Output the (X, Y) coordinate of the center of the cell containing the given text.  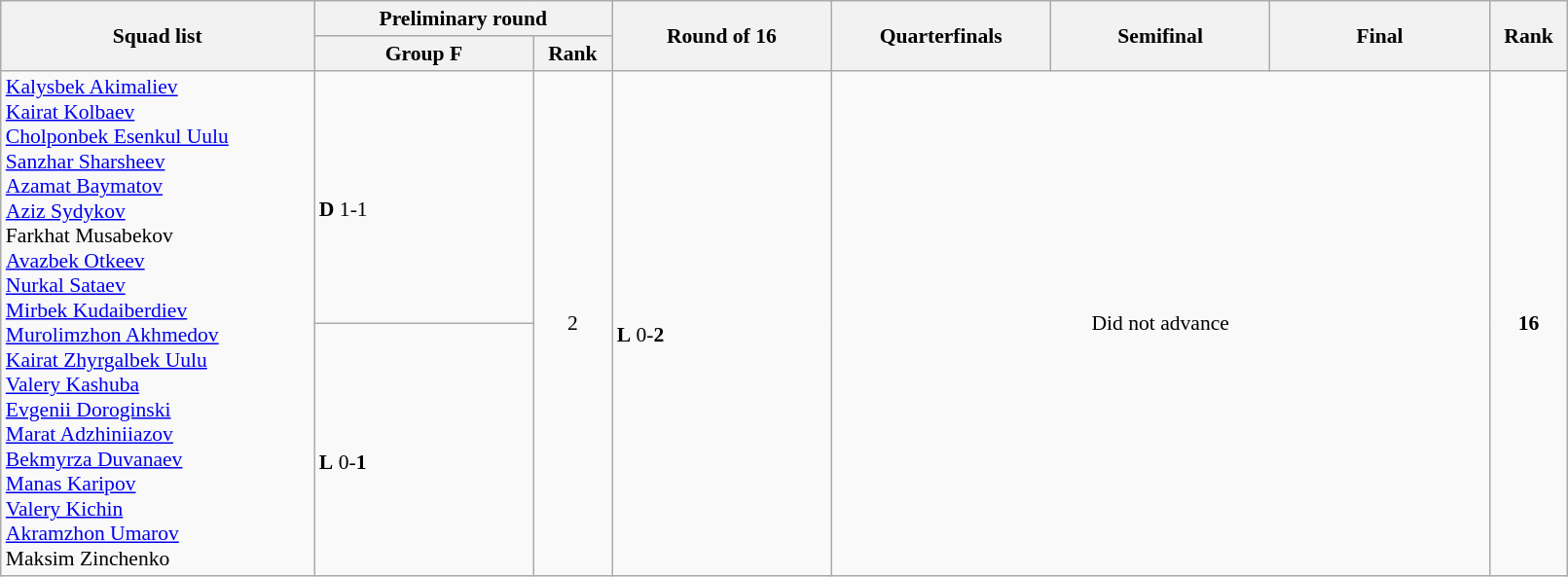
Round of 16 (722, 35)
L 0-1 (424, 450)
2 (572, 323)
Quarterfinals (940, 35)
16 (1528, 323)
Final (1380, 35)
Semifinal (1160, 35)
L 0-2 (722, 323)
Group F (424, 54)
Did not advance (1160, 323)
Preliminary round (463, 18)
Squad list (158, 35)
D 1-1 (424, 197)
